Provide the (X, Y) coordinate of the cell's center where the given text is located.  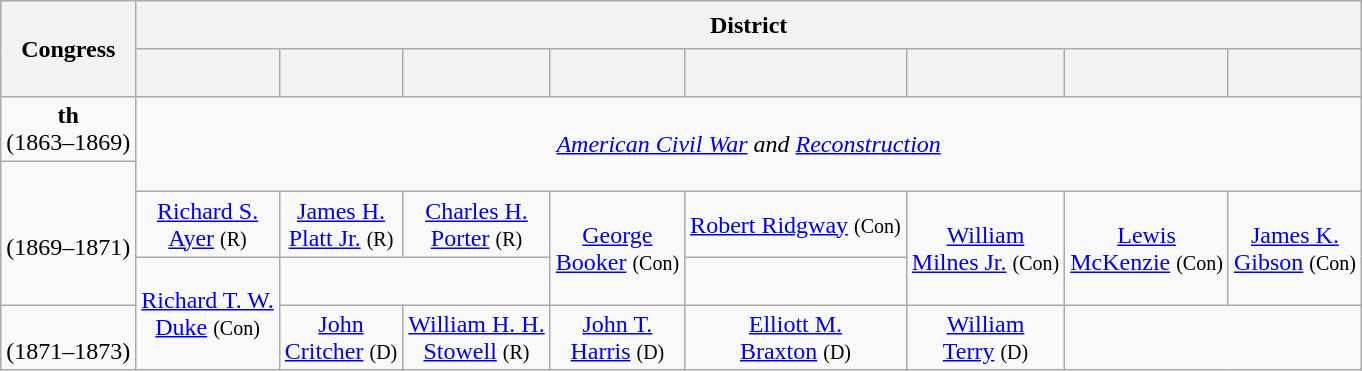
Richard T. W.Duke (Con) (208, 314)
Elliott M.Braxton (D) (796, 338)
James K.Gibson (Con) (1294, 248)
LewisMcKenzie (Con) (1147, 248)
(1871–1873) (68, 338)
WilliamTerry (D) (985, 338)
American Civil War and Reconstruction (749, 144)
William H. H.Stowell (R) (476, 338)
District (749, 25)
Charles H.Porter (R) (476, 224)
GeorgeBooker (Con) (617, 248)
John T.Harris (D) (617, 338)
th(1863–1869) (68, 130)
WilliamMilnes Jr. (Con) (985, 248)
James H.Platt Jr. (R) (340, 224)
Congress (68, 49)
(1869–1871) (68, 234)
JohnCritcher (D) (340, 338)
Richard S.Ayer (R) (208, 224)
Robert Ridgway (Con) (796, 224)
